Pinpoint the cell where the given text exists, returning its (X, Y) midpoint coordinate. 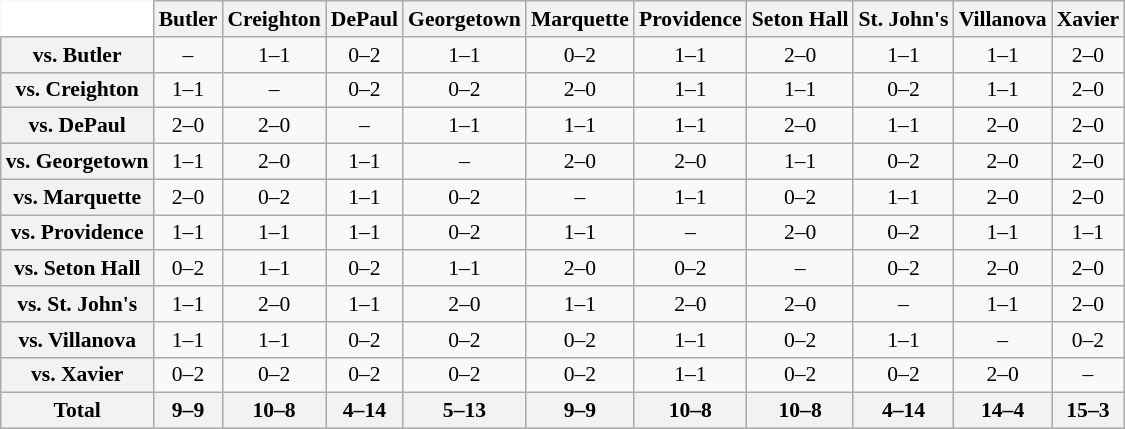
Marquette (580, 19)
vs. Providence (78, 233)
St. John's (903, 19)
Georgetown (464, 19)
vs. Seton Hall (78, 269)
Butler (188, 19)
Providence (690, 19)
Seton Hall (800, 19)
vs. Creighton (78, 90)
vs. Butler (78, 55)
Villanova (1003, 19)
vs. Xavier (78, 375)
Total (78, 411)
Xavier (1088, 19)
vs. St. John's (78, 304)
DePaul (364, 19)
5–13 (464, 411)
Creighton (274, 19)
vs. DePaul (78, 126)
vs. Villanova (78, 340)
15–3 (1088, 411)
vs. Marquette (78, 197)
14–4 (1003, 411)
vs. Georgetown (78, 162)
